Capture the cell that displays the provided text and extract its (x, y) central coordinate. 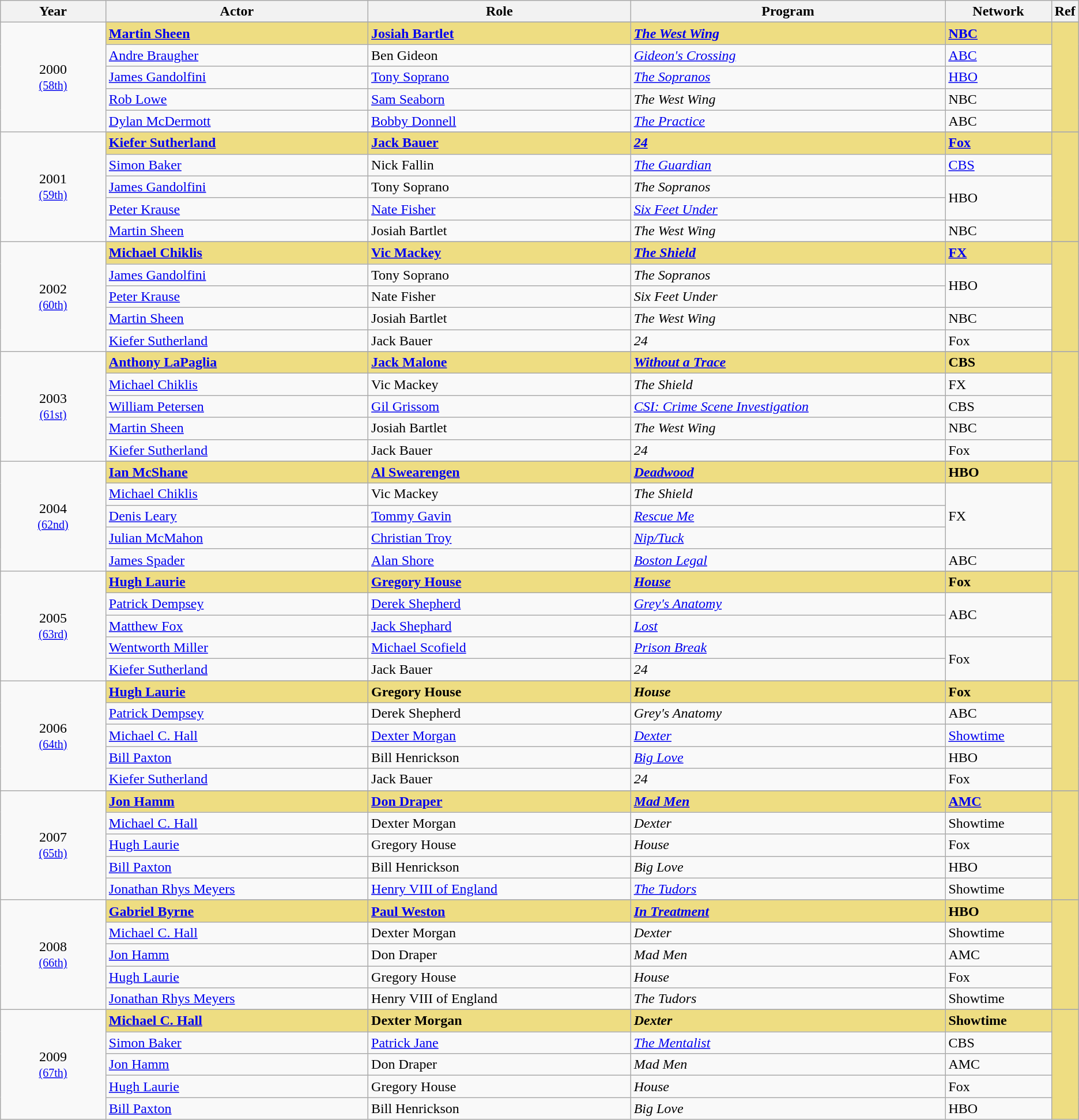
Jack Shephard (500, 625)
Tommy Gavin (500, 516)
In Treatment (788, 911)
Jack Malone (500, 363)
Julian McMahon (236, 538)
The Mentalist (788, 1043)
Bobby Donnell (500, 121)
2006 (64th) (53, 736)
Michael Scofield (500, 648)
2008 (66th) (53, 955)
Network (998, 12)
William Petersen (236, 406)
Gabriel Byrne (236, 911)
CSI: Crime Scene Investigation (788, 406)
Sam Seaborn (500, 99)
2007 (65th) (53, 845)
2009 (67th) (53, 1065)
Al Swearengen (500, 472)
Rob Lowe (236, 99)
Wentworth Miller (236, 648)
Year (53, 12)
2000 (58th) (53, 77)
2002 (60th) (53, 296)
Lost (788, 625)
Role (500, 12)
Deadwood (788, 472)
Dylan McDermott (236, 121)
Matthew Fox (236, 625)
2005 (63rd) (53, 625)
Without a Trace (788, 363)
Gil Grissom (500, 406)
2003 (61st) (53, 406)
2004 (62nd) (53, 516)
Ben Gideon (500, 55)
Paul Weston (500, 911)
Anthony LaPaglia (236, 363)
Andre Braugher (236, 55)
The Practice (788, 121)
Ref (1065, 12)
Boston Legal (788, 560)
Patrick Jane (500, 1043)
Gideon's Crossing (788, 55)
Ian McShane (236, 472)
Actor (236, 12)
Prison Break (788, 648)
Rescue Me (788, 516)
Alan Shore (500, 560)
2001 (59th) (53, 187)
Nip/Tuck (788, 538)
Program (788, 12)
Nick Fallin (500, 165)
The Guardian (788, 165)
Christian Troy (500, 538)
Denis Leary (236, 516)
James Spader (236, 560)
